Capture the cell that displays the provided text and extract its [X, Y] central coordinate. 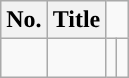
No. [24, 20]
Title [76, 20]
